Provide the (x, y) coordinate of the cell's center where the given text is located.  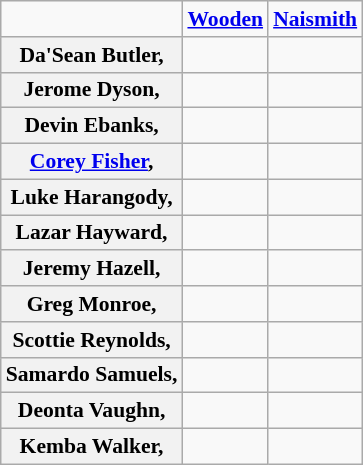
Jerome Dyson, (92, 90)
Wooden (225, 19)
Devin Ebanks, (92, 126)
Greg Monroe, (92, 304)
Corey Fisher, (92, 162)
Samardo Samuels, (92, 375)
Naismith (315, 19)
Lazar Hayward, (92, 233)
Kemba Walker, (92, 447)
Luke Harangody, (92, 197)
Jeremy Hazell, (92, 269)
Da'Sean Butler, (92, 55)
Scottie Reynolds, (92, 340)
Deonta Vaughn, (92, 411)
